Extract the (X, Y) coordinate from the center of the cell holding the provided text.  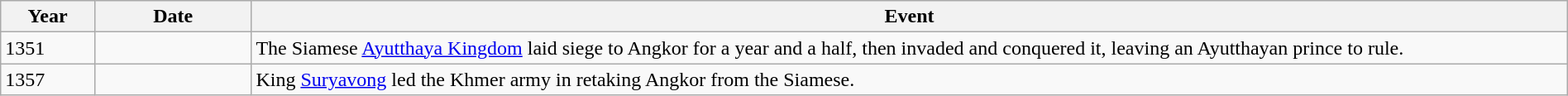
Year (48, 17)
Date (172, 17)
1357 (48, 79)
King Suryavong led the Khmer army in retaking Angkor from the Siamese. (910, 79)
Event (910, 17)
The Siamese Ayutthaya Kingdom laid siege to Angkor for a year and a half, then invaded and conquered it, leaving an Ayutthayan prince to rule. (910, 48)
1351 (48, 48)
